Return (X, Y) of the center of cell containing provided text 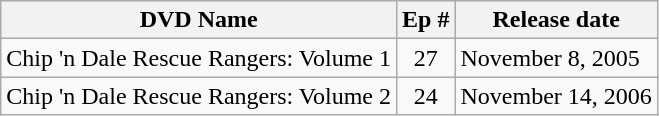
27 (426, 58)
Release date (556, 20)
24 (426, 96)
Ep # (426, 20)
Chip 'n Dale Rescue Rangers: Volume 1 (199, 58)
November 8, 2005 (556, 58)
November 14, 2006 (556, 96)
DVD Name (199, 20)
Chip 'n Dale Rescue Rangers: Volume 2 (199, 96)
